Find where the given text appears and provide that cell's center as [x, y] coordinate. 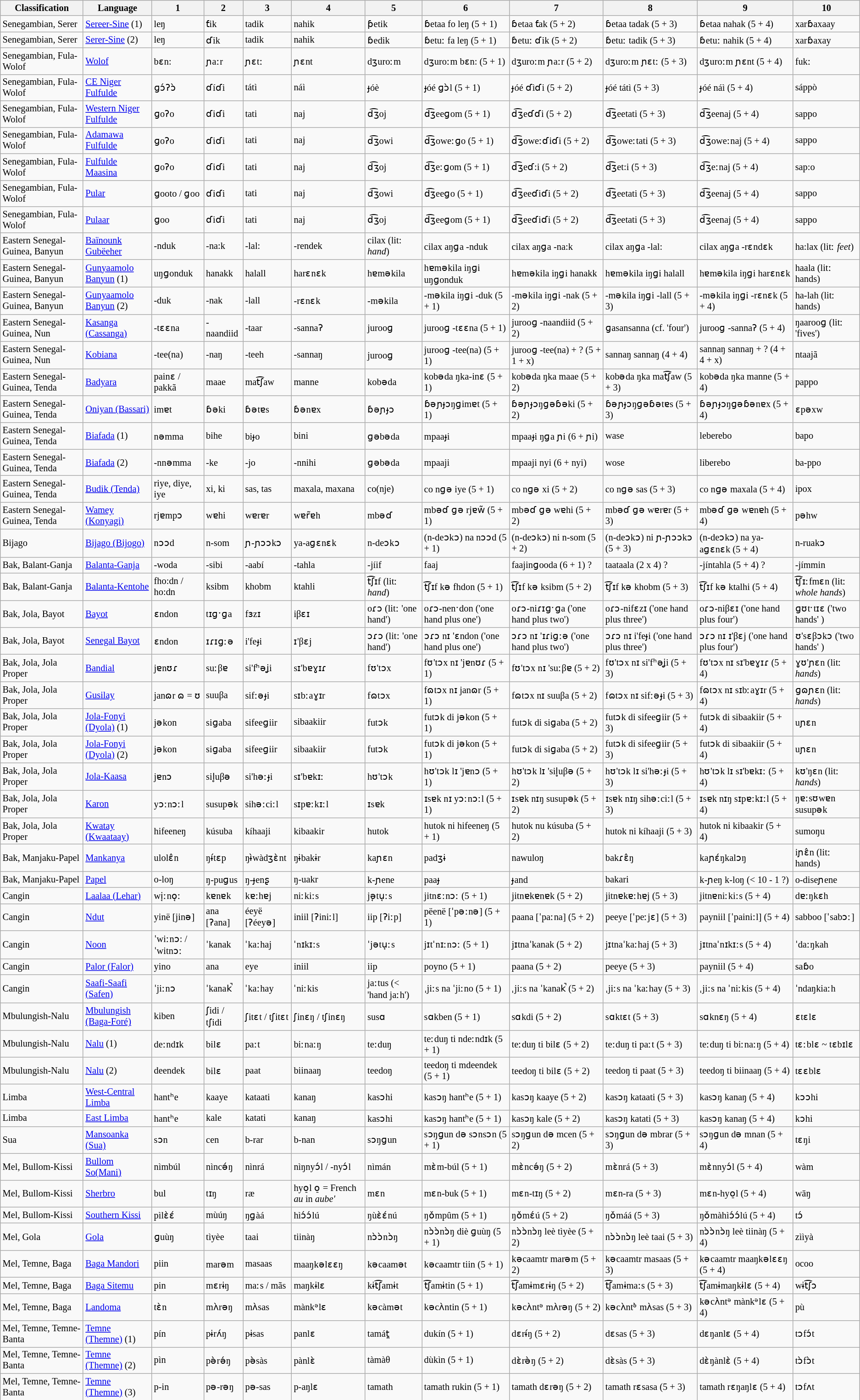
d͡ʒeɗɗi (5 + 2) [556, 114]
si'fʰəʝi [267, 667]
o-loŋ [178, 879]
Kasanga (Cassanga) [117, 327]
iniil [328, 966]
Baga Mandori [117, 1263]
Ndut [117, 917]
b-rar [267, 1140]
ɟóè [394, 88]
jɪtnaˈnɪkɪːs (5 + 4) [745, 944]
tɛɛblɛ [827, 1070]
fʊ'tɔx nɪ 'suːβɐ (5 + 2) [556, 667]
ŋɨ́tɛp [223, 858]
janɷr ɷ = ʊ [178, 695]
ræ [267, 1194]
sannaŋ sannaŋ (4 + 4) [650, 355]
ya-aɡɛnɛk [328, 543]
kəcaamət [394, 1263]
-nnəmma [178, 463]
co nɡə sas (5 + 3) [650, 489]
ŋǒmɛ́ú (5 + 2) [556, 1215]
wɐhi [223, 515]
ŋ-ɟenʂ [267, 879]
rjɐmpɔ [178, 515]
sɔŋɡun də mnan (5 + 4) [745, 1140]
nɔɔd [178, 543]
nìmbúl [178, 1167]
Wolof [117, 61]
9 [745, 8]
d͡ʒoweːnaj (5 + 4) [745, 140]
pìn [178, 1360]
teedoŋ ti paat (5 + 3) [650, 1070]
teedoŋ ti biinaaŋ (5 + 4) [745, 1070]
pɨsas [267, 1334]
pɨrʌ́ŋ [223, 1334]
Classification [42, 8]
xarɓaxaay [827, 24]
tamath dɛrəŋ (5 + 2) [556, 1387]
t͡ʃamɨmaːs (5 + 3) [650, 1285]
hʊ'tɔk [394, 777]
Mel, Gola [42, 1237]
hɐməkila iŋɡi hanakk [556, 273]
sɪ'bɐkɪː [328, 777]
mɛ̀m-búl (5 + 1) [466, 1167]
painɛ / pakkã [178, 382]
ɓetaa tadak (5 + 3) [650, 24]
maae [223, 382]
k-ɲeŋ k-loŋ (< 10 - 1 ?) [745, 879]
ɟóé ɡɔ̀l (5 + 1) [466, 88]
xarɓaxay [827, 39]
hanakk [223, 273]
zììyà [827, 1237]
paaɟ [466, 879]
dɛ̀sàs (5 + 3) [650, 1360]
West-Central Limba [117, 1097]
t͡ʃɪf kə khobm (5 + 3) [650, 587]
biinaaŋ [328, 1070]
ɓetaa nahak (5 + 4) [745, 24]
faaj [466, 565]
i'feɟi [267, 641]
uŋɡonduk [178, 273]
fʊ'tɔx [394, 667]
Balanta-Ganja [117, 565]
d͡ʒoweːɗiɗi (5 + 2) [556, 140]
Language [117, 8]
maːs / mãs [267, 1285]
Badyara [117, 382]
biɟo [267, 436]
ŋǒmáá (5 + 3) [650, 1215]
sɔn [178, 1140]
-duk [178, 301]
ɓetuː ɗik (5 + 2) [556, 39]
n-ruakɔ [827, 543]
Temne (Themne) (1) [117, 1334]
t͡ʃɪf (litː hand) [394, 587]
ɣʊ'ɲɛn (litː hands) [827, 667]
kəcʌ̀ntᵊ mànkᵊlɛ (5 + 4) [745, 1306]
-ke [223, 463]
Temne (Themne) (2) [117, 1360]
sifːəɟi [267, 695]
iip [ʔiːp] [394, 917]
pù [827, 1306]
harɛnɛk [328, 273]
taai [267, 1237]
7 [556, 8]
co nɡə maxala (5 + 4) [745, 489]
ɓəki [223, 409]
Pulaar [117, 220]
tamát̪ [394, 1334]
bakɾɛ̂ŋ [650, 858]
Papel [117, 879]
Jola-Kaasa [117, 777]
tɪŋ [223, 1194]
niːkiːs [328, 896]
hɐməkila [394, 273]
kobəda [394, 382]
dɛ̀rə̀ŋ (5 + 2) [556, 1360]
ɡoo [178, 220]
ɓəɲɟɔ [394, 409]
East Limba [117, 1119]
ˈkanak̚ [223, 988]
hutok ni kibaakir (5 + 4) [745, 831]
hɐməkila iŋɡi uŋɡonduk [466, 273]
tɔfɔ́t [827, 1334]
fɷtɔx nɪ suuβa (5 + 2) [556, 695]
pin [178, 1285]
tamath rɛsasa (5 + 3) [650, 1387]
tamath [394, 1387]
dʒuroːm ɲɛnt (5 + 4) [745, 61]
cilax aŋɡa -rɛndɛk [745, 246]
kəcaamtr marəm (5 + 2) [556, 1263]
kasɔŋ kale (5 + 2) [556, 1119]
sas, tas [267, 489]
ɪ'βɛj [328, 641]
p-in [178, 1387]
ˈkaːhaj [267, 944]
wase [650, 436]
poyno (5 + 1) [466, 966]
eye [267, 966]
sáppò [827, 88]
ɡʊtˑtɪɛ ('two hands' ) [827, 613]
2 [223, 8]
mʌ̀rəŋ [223, 1306]
Western Niger Fulfulde [117, 114]
sap:o [827, 167]
co nɡə xi (5 + 2) [556, 489]
pìlɛ̀ɛ́ [178, 1215]
wɐrɐr [267, 515]
nəmma [178, 436]
paːt [267, 1043]
fɷtɔx nɪ sɪbːaɣɪr (5 + 4) [745, 695]
Budik (Tenda) [117, 489]
tɛːblɛ ~ tɛbɪlɛ [827, 1043]
mʌ̀sas [267, 1306]
dɛŋanlɛ (5 + 4) [745, 1334]
riye, diye, iye [178, 489]
-məkila iŋɡi -nak (5 + 2) [556, 301]
Sherbro [117, 1194]
padʒɨ [466, 858]
imɐt [178, 409]
ɓetuː tadik (5 + 3) [650, 39]
hutok ni kíhaaji (5 + 3) [650, 831]
biːnaːŋ [328, 1043]
ˈkanak [223, 944]
mɛn [394, 1194]
teːduŋ [394, 1043]
tàmàθ [394, 1360]
o-diseɲene [827, 879]
fɷtɔx nɪ sifːəɟi (5 + 3) [650, 695]
-tee(na) [178, 355]
3 [267, 8]
ˈjətu̘ːs [394, 944]
tamath rɛŋaŋlɛ (5 + 4) [745, 1387]
ˈniːkis [328, 988]
kale [223, 1119]
mɛn-buk (5 + 1) [466, 1194]
ktahli [328, 587]
pappo [827, 382]
cilax aŋɡa -nduk [466, 246]
-na:k [223, 246]
jə̘tu̘ːs [394, 896]
Gunyaamolo Banyun (1) [117, 273]
mùúŋ [223, 1215]
sɑknɛŋ (5 + 4) [745, 1017]
dʒuroːm [394, 61]
d͡ʒeɗ:i (5 + 2) [556, 167]
ɓəɲɟɔŋɡəɓəki (5 + 2) [556, 409]
khobm [267, 587]
dʒuroːm ɲaːr (5 + 2) [556, 61]
t͡ʃamɨtin (5 + 1) [466, 1285]
ɓetaa fo leŋ (5 + 1) [466, 24]
jurooɡ -tɛɛna (5 + 1) [466, 327]
mànkᵊlɛ [328, 1306]
tɛŋi [827, 1140]
teːduŋ ti bilɛ (5 + 2) [556, 1043]
d͡ʒet:i (5 + 3) [650, 167]
Southern Kissi [117, 1215]
susupək [223, 804]
-məkila [394, 301]
-tahla [328, 565]
Senegal Bayot [117, 641]
ɓetuː nahik (5 + 4) [745, 39]
Balanta-Kentohe [117, 587]
sɔŋɡun də sɔnsɔn (5 + 1) [466, 1140]
Sereer-Sine (1) [117, 24]
bapo [827, 436]
(n-deɔkɔ) na nɔɔd (5 + 1) [466, 543]
ƥetik [394, 24]
teedoŋ ti mdeendek (5 + 1) [466, 1070]
ɡooto / ɡoo [178, 193]
Bijago (Bijogo) [117, 543]
ˌjiːs na ˈkaːhay (5 + 3) [650, 988]
-rendek [328, 246]
kəcaamtr tiin (5 + 1) [466, 1263]
Landoma [117, 1306]
ɓəɲɟɔŋɡəɓətɐs (5 + 3) [650, 409]
dukín (5 + 1) [466, 1334]
Temne (Themne) (3) [117, 1387]
ŋ-uakr [328, 879]
oɾɔ-nifɛzɪ ('one hand plus three') [650, 613]
mbəɗ ɡə rjɐw̃ (5 + 1) [466, 515]
ɟóé tátì (5 + 3) [650, 88]
jɐnʊɾ [178, 667]
6 [466, 8]
ˌjiːs na ˈniːkis (5 + 4) [745, 988]
t͡ʃɪf kə fhdon (5 + 1) [466, 587]
nìmán [394, 1167]
pə̀sàs [267, 1360]
bakari [650, 879]
ˌjiːs na ˈjiːno (5 + 1) [466, 988]
Bayot [117, 613]
hʊ'tɔk lɪ sɪ'bɐkɪː (5 + 4) [745, 777]
ɲɛnt [328, 61]
fʊ'tɔx nɪ si'fʰəʝi (5 + 3) [650, 667]
mɛn-hyo̠l (5 + 4) [745, 1194]
ɡɔ́ʔɔ̀ [178, 88]
payniil [ˈpainiːl] (5 + 4) [745, 917]
yɔːnɔːl [178, 804]
dɛ̀ŋànlɛ̀ (5 + 4) [745, 1360]
mpaaji nyi (6 + nyi) [556, 463]
pəhw [827, 515]
jurooɡ -naandiid (5 + 2) [556, 327]
-nduk [178, 246]
ntaajã [827, 355]
dʒuroːm bɛn: (5 + 1) [466, 61]
jɪtnaˈkaːhaj (5 + 3) [650, 944]
k-ɲene [394, 879]
mpaaji [466, 463]
kɔhi [827, 1119]
ŋɨ̀wàdʒɛ̀nt [267, 858]
co nɡə iye (5 + 1) [466, 489]
ɪsɐk nɪ yɔːnɔːl (5 + 1) [466, 804]
-məkila iŋɡi -rɛnɛk (5 + 4) [745, 301]
ɟóé ɗìɗi (5 + 2) [556, 88]
katati [267, 1119]
p-aŋlɛ [328, 1387]
nɔ̀ɔ̀nɔ̀ŋ leè tìyèe (5 + 2) [556, 1237]
ɔɾɔ (litː 'one hand') [394, 641]
saɓo [827, 966]
Bijago [42, 543]
kɔɔhi [827, 1097]
jɐnɔ [178, 777]
hɐməkila iŋɡi harɛnɛk [745, 273]
-sannaŋ [328, 355]
Jola-Fonyi (Dyola) (1) [117, 722]
Nalu (2) [117, 1070]
d͡ʒoweːtati (5 + 3) [650, 140]
susɑ [394, 1017]
deendek [178, 1070]
(n-deɔkɔ) ni ɲ-ɲɔɔkɔ (5 + 3) [650, 543]
fɜzɪ [267, 613]
kasɔŋ katati (5 + 3) [650, 1119]
Palor (Falor) [117, 966]
tátì [267, 88]
ulolɛ̂n [178, 858]
mpaaɟi [466, 436]
-teeh [267, 355]
pëenë [ˈpəːnə] (5 + 1) [466, 917]
-nnihi [328, 463]
halall [267, 273]
ɪɾɪɡːə [223, 641]
mpaaɟi ŋɡa ɲi (6 + ɲi) [556, 436]
sɪbːaɣɪr [328, 695]
kɐnɐk [223, 896]
bihe [223, 436]
ana [223, 966]
nɔ̀ɔ̀nɔ̀ŋ leè taai (5 + 3) [650, 1237]
d͡ʒoweːɡo (5 + 1) [466, 140]
dʒuroːm ɲɛtː (5 + 3) [650, 61]
-jíntahla (5 + 4) ? [745, 565]
jitnɐkɐnɐk (5 + 2) [556, 896]
ˈndaŋkiaːh [827, 988]
ocoo [827, 1263]
hyo̠l o̠ = French au in aube' [328, 1194]
-jo [267, 463]
mbəɗ ɡə wɐrɐr (5 + 3) [650, 515]
d͡ʒeːnaj (5 + 4) [745, 167]
panlɛ [328, 1334]
iniil [ʔiniːl] [328, 917]
maxala, maxana [328, 489]
si'həːɟi [267, 777]
t͡ʃɪf kə ktalhi (5 + 4) [745, 587]
t͡ʃamɨmaŋkɨlɛ (5 + 4) [745, 1285]
iip [394, 966]
tamath rukin (5 + 1) [466, 1387]
mbəɗ ɡə wɐhi (5 + 2) [556, 515]
sil̥uβə [223, 777]
ˈkaːhay [267, 988]
Fulfulde Maasina [117, 167]
teːduŋ ti paːt (5 + 3) [650, 1043]
-tɛɛna [178, 327]
dɐːŋkɛh [827, 896]
kaaye [223, 1097]
sɔŋɡun də mbrar (5 + 3) [650, 1140]
ɓənɐx [328, 409]
ɪsɐk nɪŋ susupək (5 + 2) [556, 804]
dɛsas (5 + 3) [650, 1334]
(n-deɔkɔ) na ya-aɡɛnɛk (5 + 4) [745, 543]
ˈnɪkɪːs [328, 944]
sabboo [ˈsabɔː] [827, 917]
-woda [178, 565]
ɗik [223, 39]
wose [650, 463]
fʊ'tɔx nɪ sɪ'bɐɣɪɾ (5 + 4) [745, 667]
oɾɔ (litː 'one hand') [394, 613]
tɔ̀fɔ̀t [827, 1360]
Bandial [117, 667]
cilax aŋɡa -na:k [556, 246]
wɨt͡ʃɔ [827, 1285]
Adamawa Fulfulde [117, 140]
ŋɨbakɨr [328, 858]
ŋǒmàhìɔ́ɔ́lú (5 + 4) [745, 1215]
mɛn-ra (5 + 3) [650, 1194]
Serer-Sine (2) [117, 39]
ɪsɐk nɪŋ sɪpɐːkɪːl (5 + 4) [745, 804]
tɛ̀n [178, 1306]
yino [178, 966]
teedoŋ ti bilɛ (5 + 2) [556, 1070]
-lall [267, 301]
pə̀rə́ŋ [223, 1360]
-lal: [267, 246]
Nalu (1) [117, 1043]
hutok nu kúsuba (5 + 2) [556, 831]
-jíif [394, 565]
fɷtɔx nɪ janɷr (5 + 1) [466, 695]
mɛrɨŋ [223, 1285]
b-nan [328, 1140]
mbəɗ ɡə wɐnɐh (5 + 4) [745, 515]
deːndɪk [178, 1043]
Jola-Fonyi (Dyola) (2) [117, 749]
payniil (5 + 4) [745, 966]
sɑktɛt (5 + 3) [650, 1017]
marəm [223, 1263]
wāŋ [827, 1194]
Gunyaamolo Banyun (2) [117, 301]
d͡ʒeːɡom (5 + 1) [466, 167]
ˈjiːnɔ [178, 988]
mɛ̀ncə́ŋ (5 + 2) [556, 1167]
ʃitɛt / tʃitɛt [267, 1017]
jitnɐniːkiːs (5 + 4) [745, 896]
leberebo [745, 436]
éeyë [ʔéeyə] [267, 917]
paana (5 + 2) [556, 966]
sannaŋ sannaŋ + ? (4 + 4 + x) [745, 355]
kɐːhɐj [267, 896]
pín [178, 1334]
ŋɡàá [267, 1215]
Bullom So(Mani) [117, 1167]
ɓəɲɟɔŋɡimɐt (5 + 1) [466, 409]
-sannaʔ [328, 327]
kʊ'ŋɛn (litː hands) [827, 777]
Biafada (1) [117, 436]
4 [328, 8]
Noon [117, 944]
nɔ̀ɔ̀nɔ̀ŋ leè tiinàŋ (5 + 4) [745, 1237]
ˈdaːŋkah [827, 944]
Kwatay (Kwaataay) [117, 831]
jaːtus (< 'hand jaːh') [394, 988]
t͡ʃɪf kə ksibm (5 + 2) [556, 587]
kəcʌ̀ntᵊ mʌ̀rəŋ (5 + 2) [556, 1306]
jitnɛːnɔː (5 + 1) [466, 896]
kobəda ŋka-inɛ (5 + 1) [466, 382]
bini [328, 436]
sɑkben (5 + 1) [466, 1017]
ɛpəxw [827, 409]
teedoŋ [394, 1070]
yinë [jinə] [178, 917]
ɗíɗi [223, 88]
sihəːciːl [267, 804]
ɪsɐk [394, 804]
wàm [827, 1167]
faajinɡooda (6 + 1) ? [556, 565]
iɲɛ̂n (litː hands) [827, 858]
ʊ'sɛβɔkɔ ('two hands' ) [827, 641]
ɡuùŋ [178, 1237]
Gola [117, 1237]
n-som [223, 543]
ɔɾɔ nɪ 'ɛndon ('one hand plus one') [466, 641]
sumoŋu [827, 831]
-rɛnɛk [328, 301]
hìɔ́ɔ́lú [328, 1215]
taataala (2 x 4) ? [650, 565]
Mankanya [117, 858]
ɔɾɔ nɪ i'feɟi ('one hand plus three') [650, 641]
cilax aŋɡa -lal: [650, 246]
dɛrɨ́ŋ (5 + 2) [556, 1334]
ʃinɛŋ / tʃinɛŋ [328, 1017]
hutok ni hifeeneŋ (5 + 1) [466, 831]
tìyèe [223, 1237]
kobəda ŋka manne (5 + 4) [745, 382]
ŋùɛ̀ɛ́nú [394, 1215]
(n-deɔkɔ) ni n-som (5 + 2) [556, 543]
sɪ'bɐɣɪɾ [328, 667]
nɔ̀ɔ̀nɔ̀ŋ [394, 1237]
jɪtnaˈkanak (5 + 2) [556, 944]
ɟóé náì (5 + 4) [745, 88]
ha-lah (litː hands) [827, 301]
kibaakir [328, 831]
bɛn: [178, 61]
kaɲɛn [394, 858]
mɛ̀nnyɔ́l (5 + 4) [745, 1167]
kasɔŋ kaaye (5 + 2) [556, 1097]
mat͡ʃaw [267, 382]
sɪpɐːkɪːl [328, 804]
t͡ʃamɨmɛrɨŋ (5 + 2) [556, 1285]
ɲ-ɲɔɔkɔ [267, 543]
kɨt͡ʃamɨt [394, 1285]
sɔŋɡun də mcen (5 + 2) [556, 1140]
ɔɾɔ nɪ 'ɪɾiɡːə ('one hand plus two') [556, 641]
Oniyan (Bassari) [117, 409]
ŋaarooɡ (litː 'fives') [827, 327]
Kobiana [117, 355]
fho:dn / ho:dn [178, 587]
masaas [267, 1263]
kasɔŋ kataati (5 + 3) [650, 1097]
t͡ʃɪːfmɛn (litː whole hands) [827, 587]
Saafi-Saafi (Safen) [117, 988]
maŋkɨlɛ [328, 1285]
fukː [827, 61]
maaŋkəlɛɛŋ [328, 1263]
5 [394, 8]
manne [328, 382]
ɓedik [394, 39]
peeye (5 + 3) [650, 966]
oɾɔ-nenˑdon ('one hand plus one') [466, 613]
Mbulungish (Baga-Foré) [117, 1017]
ɔɾɔ nɪ ɪ'βɛj ('one hand plus four') [745, 641]
ʃidi / tʃidi [223, 1017]
wi̘ːno̘ː [178, 896]
nawuloŋ [556, 858]
teːduŋ ti biːnaːŋ (5 + 4) [745, 1043]
ɲaːr [223, 61]
d͡ʒeeɡo (5 + 1) [466, 193]
kəcaamtr maaŋkəlɛɛŋ (5 + 4) [745, 1263]
Karon [117, 804]
nìncə́ŋ [223, 1167]
ɛtɛlɛ [827, 1017]
nɔ̀ɔ̀nɔ̀ŋ diè ɡuùŋ (5 + 1) [466, 1237]
ɓetuː fa leŋ (5 + 1) [466, 39]
kiben [178, 1017]
kəcʌ̀ntᵊ̀ mʌ̀sas (5 + 3) [650, 1306]
xi, ki [223, 489]
tɔfʌt [827, 1387]
jurooɡ -tee(na) + ? (5 + 1 + x) [556, 355]
-məkila iŋɡi -lall (5 + 3) [650, 301]
-aabí [267, 565]
1 [178, 8]
oɾɔ-niβɛɪ ('one hand plus four') [745, 613]
nìnrá [267, 1167]
tɔ́ [827, 1215]
Gusilay [117, 695]
Baga Sitemu [117, 1285]
ɓetaa ƭak (5 + 2) [556, 24]
ha:lax (litː feet) [827, 246]
iβɛɪ [328, 613]
liberebo [745, 463]
10 [827, 8]
ˌjiːs na ˈkanak̚ (5 + 2) [556, 988]
kəcàmət [394, 1306]
mɛn-tɪŋ (5 + 2) [556, 1194]
bul [178, 1194]
náì [328, 88]
ɪsɐk nɪŋ sihəːciːl (5 + 3) [650, 804]
Baïnounk Gubëeher [117, 246]
ba-ppo [827, 463]
ƭik [223, 24]
kəcaamtr masaas (5 + 3) [650, 1263]
pə-rəŋ [223, 1387]
-sibi [223, 565]
haala (litː hands) [827, 273]
oɾɔ-niɾɪɡˑɡa ('one hand plus two') [556, 613]
Mansoanka (Sua) [117, 1140]
8 [650, 8]
kúsuba [223, 831]
-naŋ [223, 355]
-nak [223, 301]
jitnɐkɐːhɐj (5 + 3) [650, 896]
-taar [267, 327]
cilax (lit: hand) [394, 246]
pànlɛ̀ [328, 1360]
CE Niger Fulfulde [117, 88]
ŋ-puɡus [223, 879]
peeye [ˈpeːjɛ] (5 + 3) [650, 917]
kobəda ŋka mat͡ʃaw (5 + 3) [650, 382]
ˈwiːnɔ: / ˈwitnɔː [178, 944]
Laalaa (Lehar) [117, 896]
-jímmin [827, 565]
hifeeneŋ [178, 831]
Sua [42, 1140]
n-deɔkɔ [394, 543]
ana [ʔana] [223, 917]
ŋɐːsʊwɐn susupək [827, 804]
nìŋnyɔ́l / -nyɔ́l [328, 1167]
kataati [267, 1097]
sɑkdi (5 + 2) [556, 1017]
-məkila iŋɡi -duk (5 + 1) [466, 301]
paana [ˈpaːna] (5 + 2) [556, 917]
paat [267, 1070]
jurooɡ -sannaʔ (5 + 4) [745, 327]
fʊ'tɔx nɪ 'jɐnʊɾ (5 + 1) [466, 667]
fɷtɔx [394, 695]
hʊ'tɔk lɪ si'həːɟi (5 + 3) [650, 777]
piin [178, 1263]
Wamey (Konyagi) [117, 515]
suuβa [223, 695]
hʊ'tɔk lɪ 'sil̥uβə (5 + 2) [556, 777]
cen [223, 1140]
kíhaaji [267, 831]
Pular [117, 193]
kəcʌ̀ntin (5 + 1) [466, 1306]
ŋǒmpûm (5 + 1) [466, 1215]
suːβɐ [223, 667]
-naandiid [223, 327]
mbəɗ [394, 515]
hɐməkila iŋɡi halall [650, 273]
jɪtˈnɪːnɔː (5 + 1) [466, 944]
ksibm [223, 587]
teːduŋ ti ndeːndɪk (5 + 1) [466, 1043]
tɪɡˑɡa [223, 613]
ɡɷɲɛn (litː hands) [827, 695]
sɔŋɡun [394, 1140]
ɓəɲɟɔŋɡəɓənɐx (5 + 4) [745, 409]
Biafada (2) [117, 463]
hʊ'tɔk lɪ 'jɐnɔ (5 + 1) [466, 777]
hutok [394, 831]
kaɲɛ́ŋkalɔŋ [745, 858]
ɓətɐs [267, 409]
ɟand [556, 879]
jurooɡ -tee(na) (5 + 1) [466, 355]
ɡasansanna (cf. 'four') [650, 327]
ipox [827, 489]
wɐr̃ɐh [328, 515]
pə-sas [267, 1387]
mɛ̀nrá (5 + 3) [650, 1167]
kobəda ŋka maae (5 + 2) [556, 382]
ɲɛtː [267, 61]
dùkìn (5 + 1) [466, 1360]
tiinàŋ [328, 1237]
co(nje) [394, 489]
